Locate the cell with the specified text and output its (x, y) center coordinate. 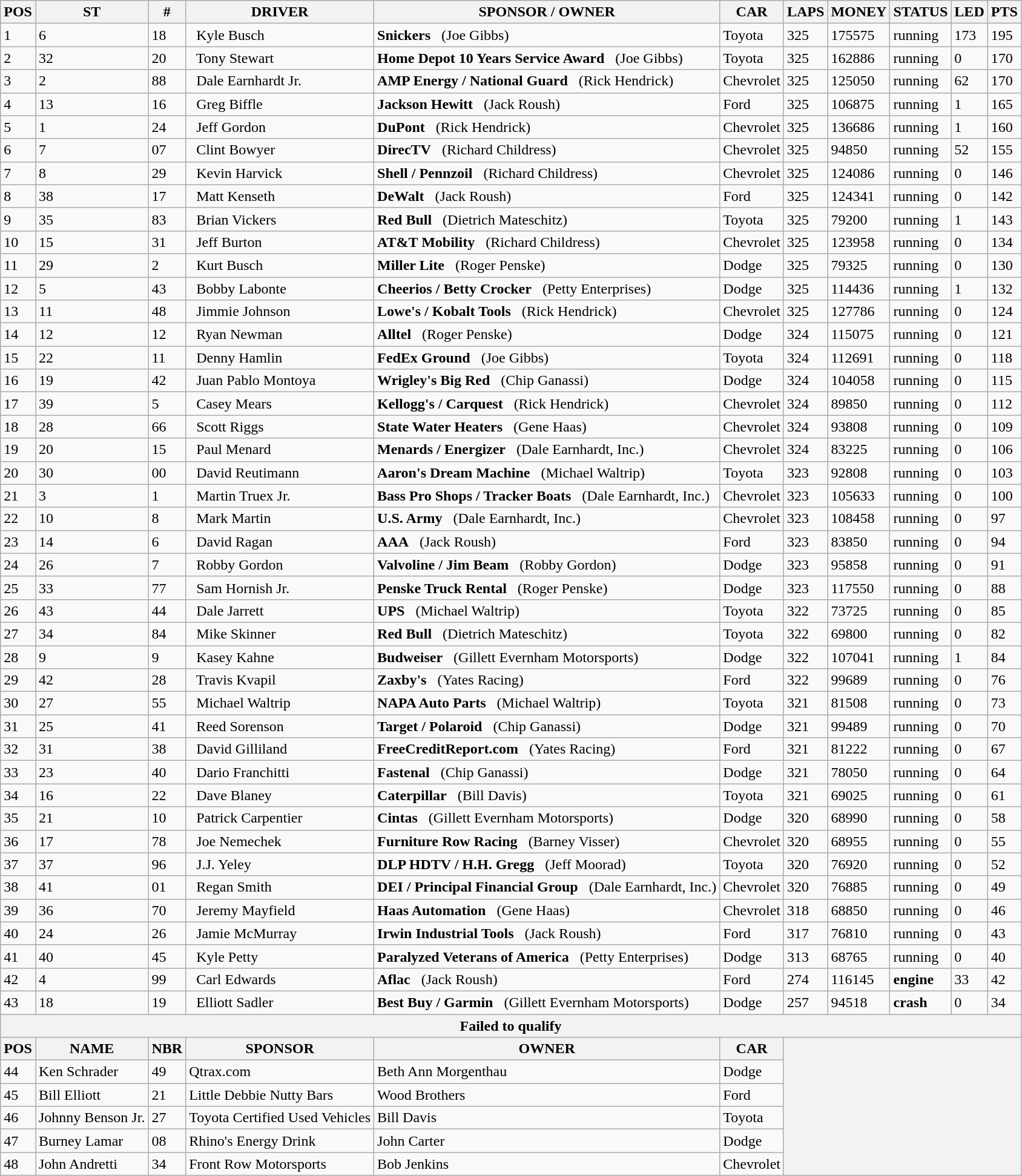
76810 (859, 933)
82 (1004, 634)
Mike Skinner (280, 634)
124 (1004, 312)
76 (1004, 680)
106875 (859, 104)
Greg Biffle (280, 104)
PTS (1004, 12)
Reed Sorenson (280, 726)
Zaxby's (Yates Racing) (547, 680)
85 (1004, 611)
76920 (859, 864)
Rhino's Energy Drink (280, 1141)
76885 (859, 887)
94518 (859, 1002)
118 (1004, 358)
# (167, 12)
162886 (859, 58)
Juan Pablo Montoya (280, 381)
John Andretti (91, 1164)
Alltel (Roger Penske) (547, 335)
FreeCreditReport.com (Yates Racing) (547, 749)
77 (167, 588)
112691 (859, 358)
LED (969, 12)
Bobby Labonte (280, 289)
123958 (859, 242)
195 (1004, 35)
07 (167, 150)
AT&T Mobility (Richard Childress) (547, 242)
DEI / Principal Financial Group (Dale Earnhardt, Inc.) (547, 887)
66 (167, 427)
121 (1004, 335)
94 (1004, 542)
Lowe's / Kobalt Tools (Rick Hendrick) (547, 312)
Denny Hamlin (280, 358)
Kyle Busch (280, 35)
Kurt Busch (280, 265)
Elliott Sadler (280, 1002)
97 (1004, 519)
68990 (859, 818)
313 (805, 956)
89850 (859, 404)
274 (805, 979)
81508 (859, 703)
Fastenal (Chip Ganassi) (547, 772)
83 (167, 219)
83850 (859, 542)
318 (805, 910)
317 (805, 933)
Kellogg's / Carquest (Rick Hendrick) (547, 404)
engine (920, 979)
142 (1004, 196)
STATUS (920, 12)
175575 (859, 35)
155 (1004, 150)
AMP Energy / National Guard (Rick Hendrick) (547, 81)
173 (969, 35)
Wood Brothers (547, 1095)
J.J. Yeley (280, 864)
David Reutimann (280, 473)
Kevin Harvick (280, 173)
69800 (859, 634)
91 (1004, 565)
Burney Lamar (91, 1141)
Kasey Kahne (280, 657)
134 (1004, 242)
David Ragan (280, 542)
106 (1004, 450)
95858 (859, 565)
Aaron's Dream Machine (Michael Waltrip) (547, 473)
127786 (859, 312)
Bob Jenkins (547, 1164)
100 (1004, 496)
SPONSOR / OWNER (547, 12)
Clint Bowyer (280, 150)
146 (1004, 173)
160 (1004, 127)
Shell / Pennzoil (Richard Childress) (547, 173)
109 (1004, 427)
103 (1004, 473)
Mark Martin (280, 519)
Qtrax.com (280, 1072)
DeWalt (Jack Roush) (547, 196)
257 (805, 1002)
Cintas (Gillett Evernham Motorsports) (547, 818)
165 (1004, 104)
68955 (859, 841)
Martin Truex Jr. (280, 496)
Tony Stewart (280, 58)
96 (167, 864)
MONEY (859, 12)
Bass Pro Shops / Tracker Boats (Dale Earnhardt, Inc.) (547, 496)
81222 (859, 749)
NBR (167, 1049)
Paralyzed Veterans of America (Petty Enterprises) (547, 956)
Dale Jarrett (280, 611)
99 (167, 979)
Paul Menard (280, 450)
UPS (Michael Waltrip) (547, 611)
115075 (859, 335)
67 (1004, 749)
Budweiser (Gillett Evernham Motorsports) (547, 657)
108458 (859, 519)
62 (969, 81)
Michael Waltrip (280, 703)
Sam Hornish Jr. (280, 588)
Joe Nemechek (280, 841)
124086 (859, 173)
94850 (859, 150)
83225 (859, 450)
Bill Davis (547, 1118)
AAA (Jack Roush) (547, 542)
132 (1004, 289)
92808 (859, 473)
Front Row Motorsports (280, 1164)
99689 (859, 680)
Best Buy / Garmin (Gillett Evernham Motorsports) (547, 1002)
Target / Polaroid (Chip Ganassi) (547, 726)
Brian Vickers (280, 219)
78 (167, 841)
State Water Heaters (Gene Haas) (547, 427)
Jeff Burton (280, 242)
Casey Mears (280, 404)
DRIVER (280, 12)
Valvoline / Jim Beam (Robby Gordon) (547, 565)
69025 (859, 795)
Home Depot 10 Years Service Award (Joe Gibbs) (547, 58)
99489 (859, 726)
Little Debbie Nutty Bars (280, 1095)
ST (91, 12)
01 (167, 887)
107041 (859, 657)
115 (1004, 381)
116145 (859, 979)
Failed to qualify (511, 1026)
Caterpillar (Bill Davis) (547, 795)
Dale Earnhardt Jr. (280, 81)
DirecTV (Richard Childress) (547, 150)
Jimmie Johnson (280, 312)
Robby Gordon (280, 565)
104058 (859, 381)
117550 (859, 588)
Snickers (Joe Gibbs) (547, 35)
112 (1004, 404)
Irwin Industrial Tools (Jack Roush) (547, 933)
Menards / Energizer (Dale Earnhardt, Inc.) (547, 450)
Miller Lite (Roger Penske) (547, 265)
John Carter (547, 1141)
SPONSOR (280, 1049)
105633 (859, 496)
Wrigley's Big Red (Chip Ganassi) (547, 381)
Cheerios / Betty Crocker (Petty Enterprises) (547, 289)
Toyota Certified Used Vehicles (280, 1118)
47 (18, 1141)
NAME (91, 1049)
64 (1004, 772)
79200 (859, 219)
73 (1004, 703)
Penske Truck Rental (Roger Penske) (547, 588)
93808 (859, 427)
124341 (859, 196)
Regan Smith (280, 887)
73725 (859, 611)
Jeremy Mayfield (280, 910)
Haas Automation (Gene Haas) (547, 910)
114436 (859, 289)
LAPS (805, 12)
00 (167, 473)
68765 (859, 956)
David Gilliland (280, 749)
Dario Franchitti (280, 772)
Furniture Row Racing (Barney Visser) (547, 841)
Bill Elliott (91, 1095)
DuPont (Rick Hendrick) (547, 127)
78050 (859, 772)
Jeff Gordon (280, 127)
Ryan Newman (280, 335)
79325 (859, 265)
136686 (859, 127)
Beth Ann Morgenthau (547, 1072)
125050 (859, 81)
Carl Edwards (280, 979)
Dave Blaney (280, 795)
Aflac (Jack Roush) (547, 979)
Jackson Hewitt (Jack Roush) (547, 104)
143 (1004, 219)
FedEx Ground (Joe Gibbs) (547, 358)
130 (1004, 265)
58 (1004, 818)
NAPA Auto Parts (Michael Waltrip) (547, 703)
08 (167, 1141)
Patrick Carpentier (280, 818)
U.S. Army (Dale Earnhardt, Inc.) (547, 519)
OWNER (547, 1049)
crash (920, 1002)
Travis Kvapil (280, 680)
68850 (859, 910)
DLP HDTV / H.H. Gregg (Jeff Moorad) (547, 864)
Jamie McMurray (280, 933)
Matt Kenseth (280, 196)
61 (1004, 795)
Ken Schrader (91, 1072)
Kyle Petty (280, 956)
Scott Riggs (280, 427)
Johnny Benson Jr. (91, 1118)
